Return the (x, y) coordinate for the center point of the cell that contains the specified text.  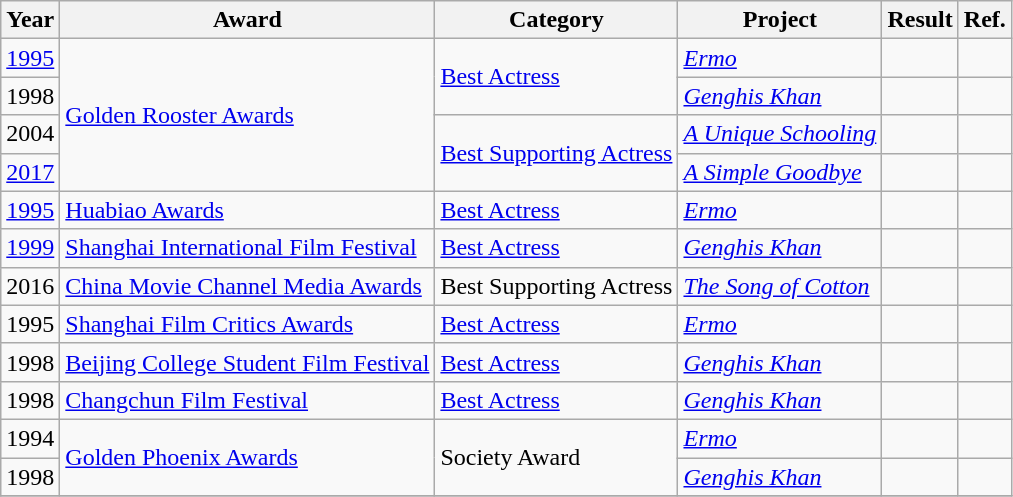
A Simple Goodbye (780, 172)
1994 (30, 438)
Category (556, 20)
2017 (30, 172)
Shanghai Film Critics Awards (248, 324)
Shanghai International Film Festival (248, 248)
Beijing College Student Film Festival (248, 362)
A Unique Schooling (780, 134)
Society Award (556, 457)
1999 (30, 248)
Huabiao Awards (248, 210)
Project (780, 20)
China Movie Channel Media Awards (248, 286)
Golden Phoenix Awards (248, 457)
Changchun Film Festival (248, 400)
2016 (30, 286)
Result (920, 20)
2004 (30, 134)
Year (30, 20)
Ref. (984, 20)
Golden Rooster Awards (248, 115)
The Song of Cotton (780, 286)
Award (248, 20)
